Output the (x, y) coordinate of the center of the cell containing the given text.  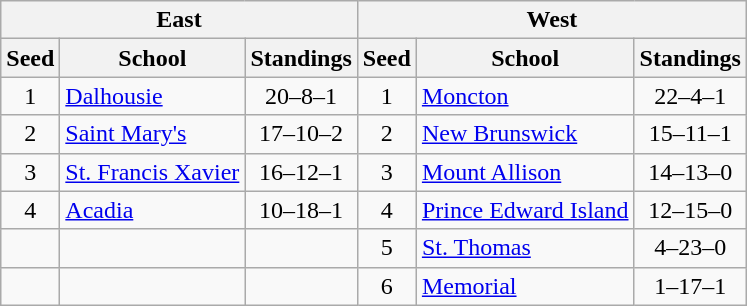
17–10–2 (301, 134)
Acadia (152, 210)
Moncton (525, 96)
Mount Allison (525, 172)
Dalhousie (152, 96)
12–15–0 (690, 210)
20–8–1 (301, 96)
4–23–0 (690, 248)
5 (386, 248)
6 (386, 286)
14–13–0 (690, 172)
New Brunswick (525, 134)
Saint Mary's (152, 134)
10–18–1 (301, 210)
East (180, 20)
1–17–1 (690, 286)
Prince Edward Island (525, 210)
15–11–1 (690, 134)
St. Francis Xavier (152, 172)
22–4–1 (690, 96)
Memorial (525, 286)
West (552, 20)
16–12–1 (301, 172)
St. Thomas (525, 248)
